Output the [x, y] coordinate of the center of the cell containing the given text.  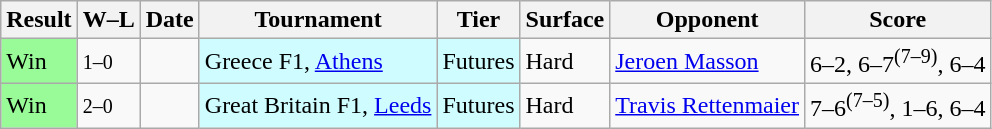
Score [898, 20]
Jeroen Masson [708, 62]
Greece F1, Athens [318, 62]
Great Britain F1, Leeds [318, 106]
Surface [565, 20]
Opponent [708, 20]
Date [170, 20]
W–L [108, 20]
6–2, 6–7(7–9), 6–4 [898, 62]
7–6(7–5), 1–6, 6–4 [898, 106]
2–0 [108, 106]
Tournament [318, 20]
Travis Rettenmaier [708, 106]
Result [39, 20]
Tier [478, 20]
1–0 [108, 62]
